Scan for the cell matching the given text and deliver its (x, y) coordinate at center. 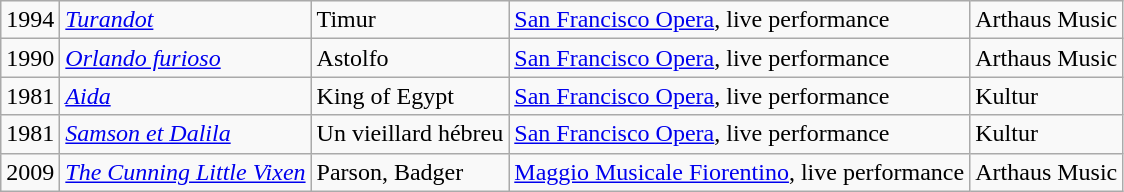
Orlando furioso (186, 58)
1990 (30, 58)
Samson et Dalila (186, 134)
Parson, Badger (410, 172)
King of Egypt (410, 96)
Turandot (186, 20)
Astolfo (410, 58)
Maggio Musicale Fiorentino, live performance (740, 172)
Aida (186, 96)
Un vieillard hébreu (410, 134)
The Cunning Little Vixen (186, 172)
Timur (410, 20)
2009 (30, 172)
1994 (30, 20)
